Determine the [x, y] coordinate at the center of the cell enclosing the given text.  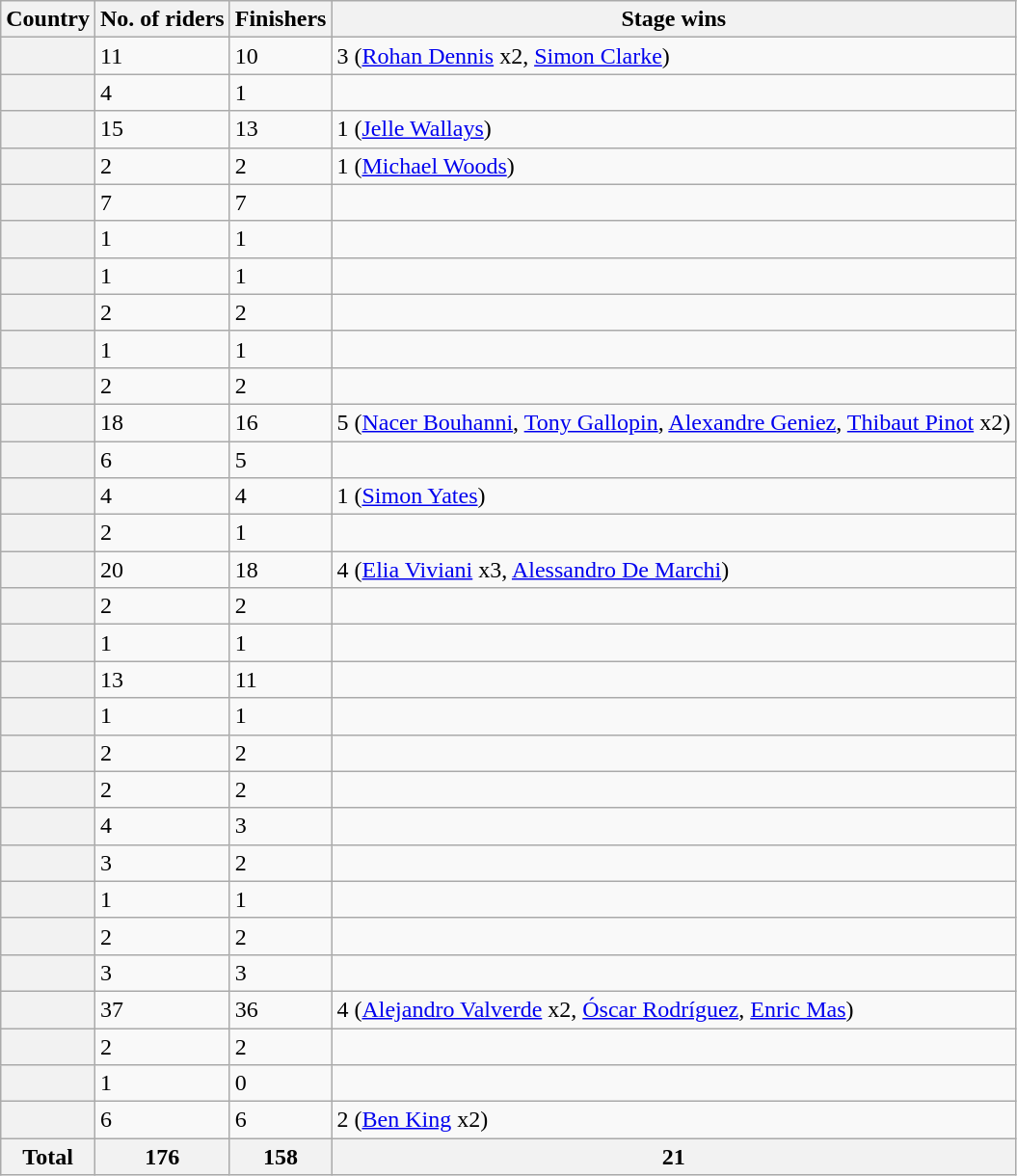
4 (Alejandro Valverde x2, Óscar Rodríguez, Enric Mas) [674, 1009]
10 [281, 56]
No. of riders [162, 19]
37 [162, 1009]
2 (Ben King x2) [674, 1120]
21 [674, 1157]
5 (Nacer Bouhanni, Tony Gallopin, Alexandre Geniez, Thibaut Pinot x2) [674, 422]
176 [162, 1157]
1 (Simon Yates) [674, 496]
3 (Rohan Dennis x2, Simon Clarke) [674, 56]
36 [281, 1009]
Country [48, 19]
16 [281, 422]
Finishers [281, 19]
Total [48, 1157]
20 [162, 570]
5 [281, 460]
4 (Elia Viviani x3, Alessandro De Marchi) [674, 570]
0 [281, 1083]
158 [281, 1157]
1 (Michael Woods) [674, 166]
15 [162, 129]
1 (Jelle Wallays) [674, 129]
Stage wins [674, 19]
